Detect which cell encompasses the target text, then output its (X, Y) center coordinate. 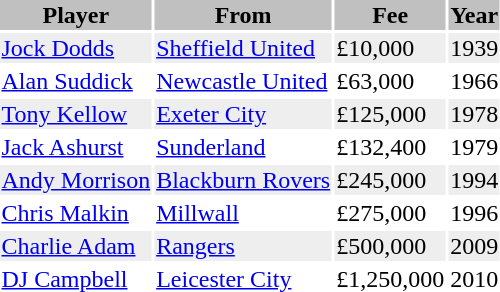
Sheffield United (244, 48)
Chris Malkin (76, 213)
£10,000 (390, 48)
Tony Kellow (76, 114)
Jack Ashurst (76, 147)
Jock Dodds (76, 48)
Rangers (244, 246)
Player (76, 15)
1979 (474, 147)
Year (474, 15)
1939 (474, 48)
Andy Morrison (76, 180)
£125,000 (390, 114)
£245,000 (390, 180)
£63,000 (390, 81)
1978 (474, 114)
Sunderland (244, 147)
1994 (474, 180)
Alan Suddick (76, 81)
£275,000 (390, 213)
Millwall (244, 213)
1996 (474, 213)
2009 (474, 246)
Exeter City (244, 114)
Fee (390, 15)
Blackburn Rovers (244, 180)
From (244, 15)
£132,400 (390, 147)
1966 (474, 81)
£500,000 (390, 246)
Charlie Adam (76, 246)
Newcastle United (244, 81)
